Locate the cell with the specified text and output its [x, y] center coordinate. 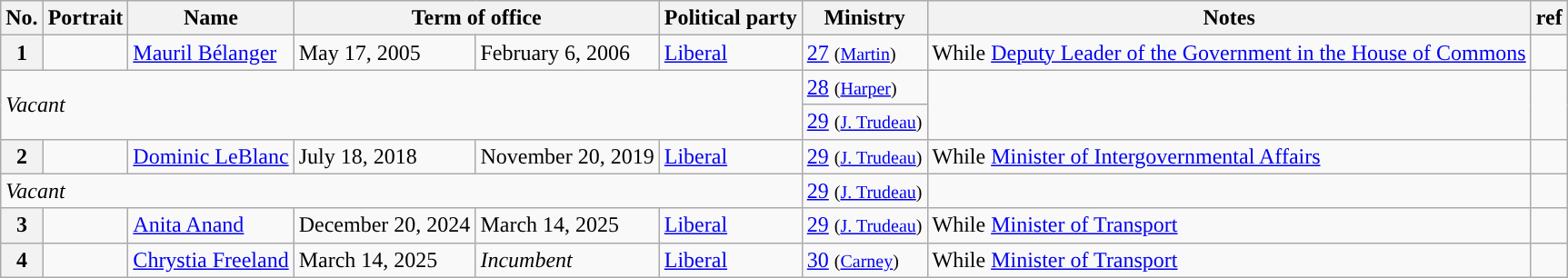
No. [22, 18]
Mauril Bélanger [211, 53]
February 6, 2006 [567, 53]
May 17, 2005 [385, 53]
Name [211, 18]
Notes [1229, 18]
Dominic LeBlanc [211, 156]
Chrystia Freeland [211, 260]
27 (Martin) [864, 53]
While Deputy Leader of the Government in the House of Commons [1229, 53]
December 20, 2024 [385, 225]
4 [22, 260]
30 (Carney) [864, 260]
Political party [731, 18]
2 [22, 156]
3 [22, 225]
November 20, 2019 [567, 156]
While Minister of Intergovernmental Affairs [1229, 156]
1 [22, 53]
Anita Anand [211, 225]
Portrait [85, 18]
Incumbent [567, 260]
ref [1549, 18]
Term of office [476, 18]
Ministry [864, 18]
28 (Harper) [864, 87]
July 18, 2018 [385, 156]
